Find where the given text appears and provide that cell's center as [X, Y] coordinate. 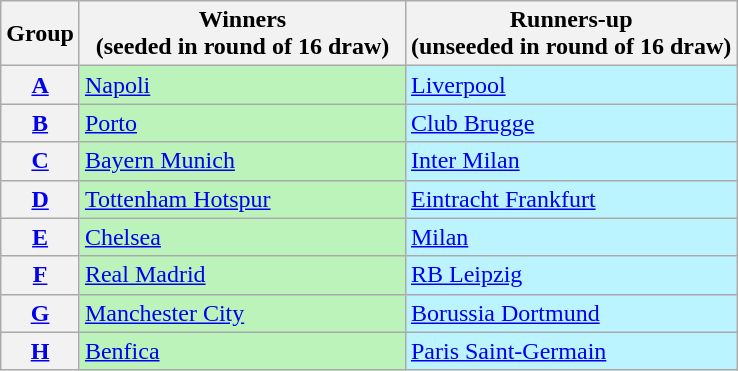
B [40, 123]
Bayern Munich [242, 161]
Liverpool [570, 85]
Borussia Dortmund [570, 313]
E [40, 237]
Napoli [242, 85]
Group [40, 34]
Chelsea [242, 237]
G [40, 313]
C [40, 161]
Benfica [242, 351]
F [40, 275]
D [40, 199]
Club Brugge [570, 123]
H [40, 351]
Paris Saint-Germain [570, 351]
A [40, 85]
Eintracht Frankfurt [570, 199]
Real Madrid [242, 275]
Runners-up(unseeded in round of 16 draw) [570, 34]
Tottenham Hotspur [242, 199]
Manchester City [242, 313]
Milan [570, 237]
Inter Milan [570, 161]
Winners(seeded in round of 16 draw) [242, 34]
RB Leipzig [570, 275]
Porto [242, 123]
